Determine the [x, y] coordinate at the center of the cell enclosing the given text.  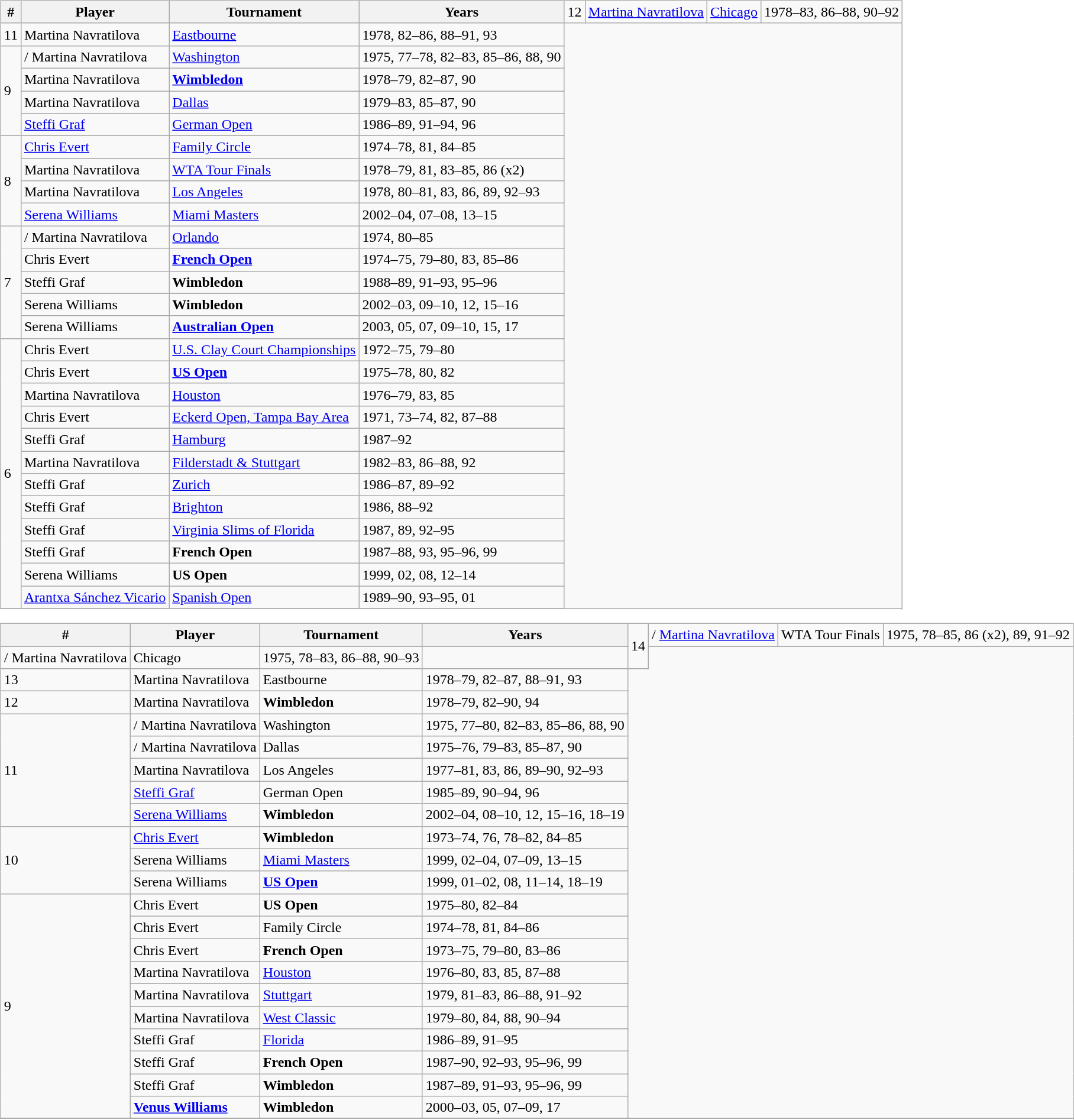
2002–04, 07–08, 13–15 [461, 215]
1999, 02–04, 07–09, 13–15 [525, 860]
Australian Open [264, 327]
1972–75, 79–80 [461, 349]
1987–88, 93, 95–96, 99 [461, 552]
1974–78, 81, 84–86 [525, 927]
1971, 73–74, 82, 87–88 [461, 417]
Venus Williams [195, 1108]
1975, 78–85, 86 (x2), 89, 91–92 [978, 635]
1973–74, 76, 78–82, 84–85 [525, 837]
7 [11, 282]
1989–90, 93–95, 01 [461, 597]
8 [11, 181]
1977–81, 83, 86, 89–90, 92–93 [525, 770]
1974–75, 79–80, 83, 85–86 [461, 260]
Zurich [264, 485]
1986, 88–92 [461, 507]
1987–90, 92–93, 95–96, 99 [525, 1063]
1978–79, 82–87, 88–91, 93 [525, 680]
Stuttgart [341, 995]
1988–89, 91–93, 95–96 [461, 282]
1975, 77–80, 82–83, 85–86, 88, 90 [525, 725]
1999, 02, 08, 12–14 [461, 575]
West Classic [341, 1018]
1975–80, 82–84 [525, 905]
Hamburg [264, 439]
1987–92 [461, 439]
1975–78, 80, 82 [461, 372]
Arantxa Sánchez Vicario [95, 597]
1975, 77–78, 82–83, 85–86, 88, 90 [461, 57]
1978, 80–81, 83, 86, 89, 92–93 [461, 192]
1973–75, 79–80, 83–86 [525, 950]
Spanish Open [264, 597]
2003, 05, 07, 09–10, 15, 17 [461, 327]
Virginia Slims of Florida [264, 530]
1979–83, 85–87, 90 [461, 102]
1978–79, 82–90, 94 [525, 703]
2002–04, 08–10, 12, 15–16, 18–19 [525, 815]
U.S. Clay Court Championships [264, 349]
1978, 82–86, 88–91, 93 [461, 34]
1986–89, 91–95 [525, 1040]
1976–79, 83, 85 [461, 394]
14 [638, 646]
1987, 89, 92–95 [461, 530]
10 [65, 860]
1999, 01–02, 08, 11–14, 18–19 [525, 882]
Florida [341, 1040]
2002–03, 09–10, 12, 15–16 [461, 305]
Filderstadt & Stuttgart [264, 462]
Brighton [264, 507]
1982–83, 86–88, 92 [461, 462]
1987–89, 91–93, 95–96, 99 [525, 1085]
1986–87, 89–92 [461, 485]
1974–78, 81, 84–85 [461, 147]
1978–83, 86–88, 90–92 [832, 12]
Eckerd Open, Tampa Bay Area [264, 417]
1978–79, 82–87, 90 [461, 79]
1985–89, 90–94, 96 [525, 792]
1979, 81–83, 86–88, 91–92 [525, 995]
13 [65, 680]
2000–03, 05, 07–09, 17 [525, 1108]
1976–80, 83, 85, 87–88 [525, 972]
Orlando [264, 237]
6 [11, 473]
1986–89, 91–94, 96 [461, 125]
1974, 80–85 [461, 237]
1975, 78–83, 86–88, 90–93 [341, 657]
1975–76, 79–83, 85–87, 90 [525, 747]
1979–80, 84, 88, 90–94 [525, 1018]
1978–79, 81, 83–85, 86 (x2) [461, 170]
